Determine the [X, Y] coordinate at the center of the cell enclosing the given text.  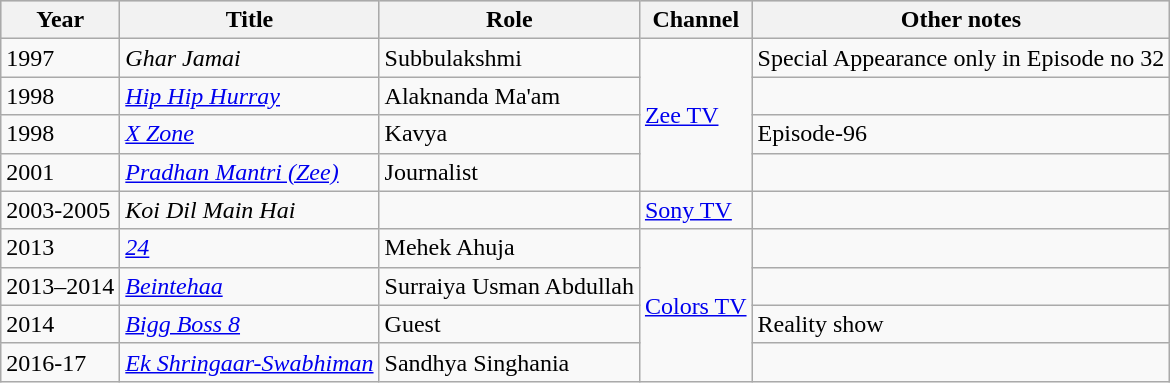
Beintehaa [250, 286]
X Zone [250, 134]
Alaknanda Ma'am [509, 96]
2014 [60, 324]
Episode-96 [961, 134]
Guest [509, 324]
Surraiya Usman Abdullah [509, 286]
Ek Shringaar-Swabhiman [250, 362]
Special Appearance only in Episode no 32 [961, 58]
Koi Dil Main Hai [250, 210]
2003-2005 [60, 210]
Pradhan Mantri (Zee) [250, 172]
Sandhya Singhania [509, 362]
2013 [60, 248]
2016-17 [60, 362]
Sony TV [696, 210]
Zee TV [696, 115]
Other notes [961, 20]
2001 [60, 172]
Channel [696, 20]
Title [250, 20]
Colors TV [696, 305]
2013–2014 [60, 286]
Kavya [509, 134]
Ghar Jamai [250, 58]
Reality show [961, 324]
Bigg Boss 8 [250, 324]
24 [250, 248]
Year [60, 20]
1997 [60, 58]
Role [509, 20]
Subbulakshmi [509, 58]
Hip Hip Hurray [250, 96]
Mehek Ahuja [509, 248]
Journalist [509, 172]
